Provide the [x, y] coordinate of the cell's center where the given text is located.  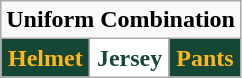
Jersey [130, 58]
Uniform Combination [121, 20]
Helmet [46, 58]
Pants [204, 58]
